Capture the cell that displays the provided text and extract its (x, y) central coordinate. 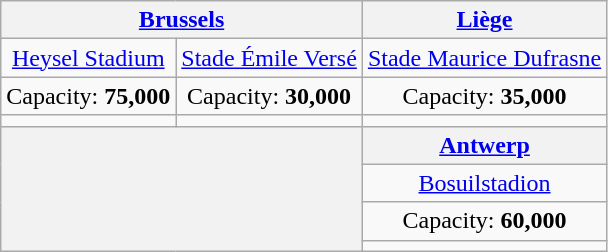
Capacity: 30,000 (270, 96)
Stade Maurice Dufrasne (484, 58)
Capacity: 60,000 (484, 221)
Capacity: 75,000 (88, 96)
Brussels (182, 20)
Bosuilstadion (484, 183)
Heysel Stadium (88, 58)
Antwerp (484, 145)
Capacity: 35,000 (484, 96)
Stade Émile Versé (270, 58)
Liège (484, 20)
